Return the [x, y] coordinate for the center point of the cell that contains the specified text.  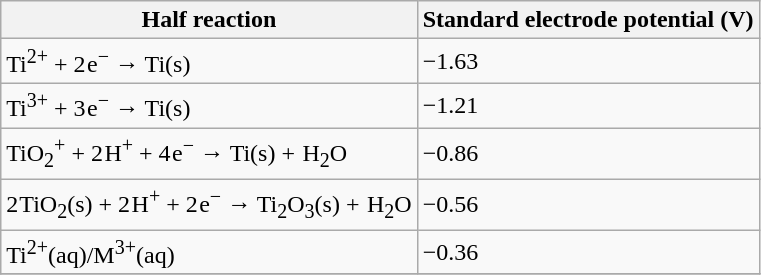
−0.86 [588, 154]
−0.56 [588, 204]
−1.21 [588, 106]
TiO2+ + 2 H+ + 4 e− → Ti(s) + H2O [209, 154]
Ti3+ + 3 e− → Ti(s) [209, 106]
Ti2+ + 2 e− → Ti(s) [209, 62]
Ti2+(aq)/M3+(aq) [209, 252]
Standard electrode potential (V) [588, 20]
2 TiO2(s) + 2 H+ + 2 e− → Ti2O3(s) + H2O [209, 204]
−1.63 [588, 62]
−0.36 [588, 252]
Half reaction [209, 20]
